Provide the (X, Y) coordinate of the cell's center where the given text is located.  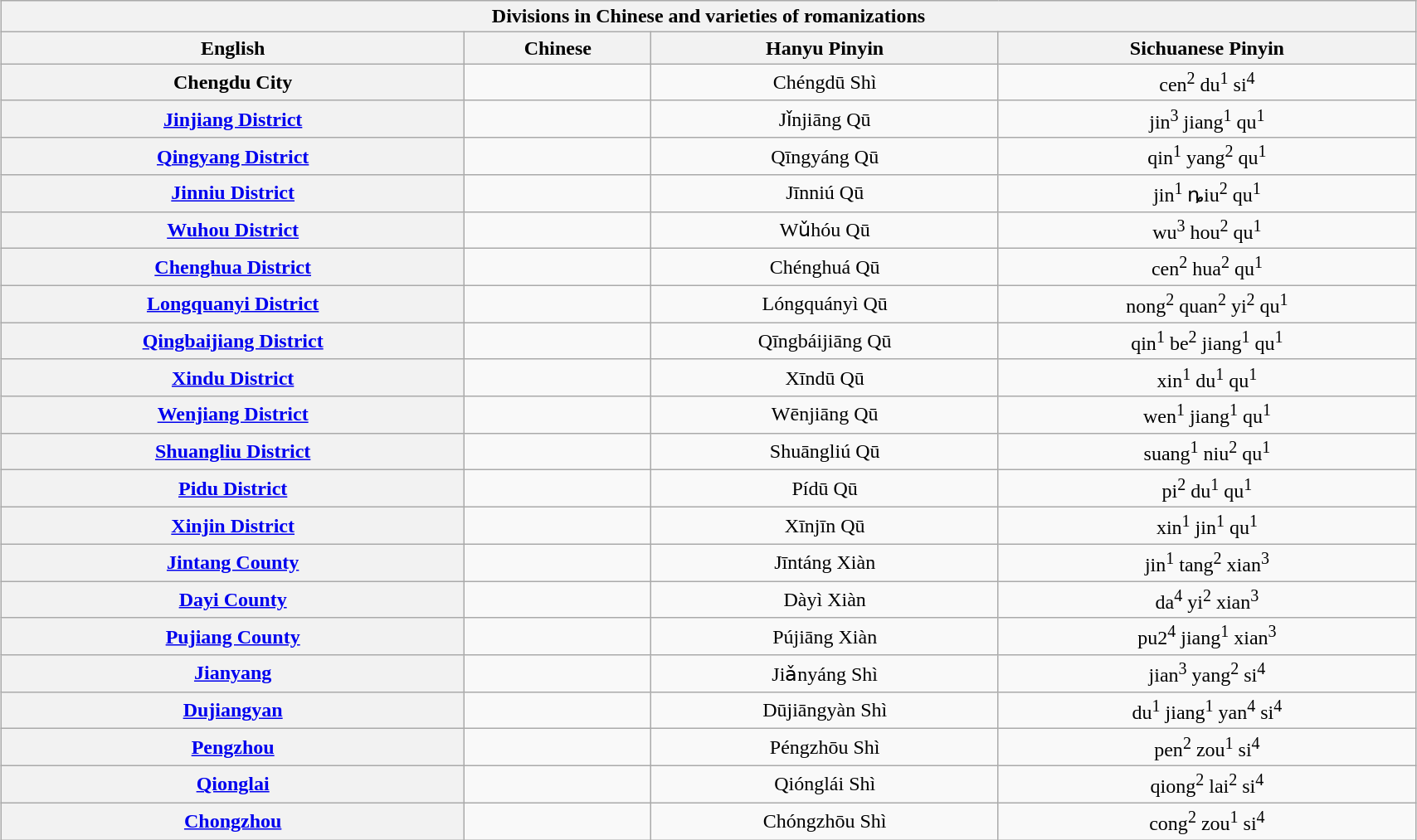
Jǐnjiāng Qū (825, 119)
Lóngquányì Qū (825, 303)
Longquanyi District (233, 303)
Qiónglái Shì (825, 784)
nong2 quan2 yi2 qu1 (1206, 303)
Dayi County (233, 600)
Wuhou District (233, 231)
Pidu District (233, 489)
Qingbaijiang District (233, 342)
pen2 zou1 si4 (1206, 748)
Chéngdū Shì (825, 83)
Qīngbáijiāng Qū (825, 342)
Sichuanese Pinyin (1206, 48)
Chinese (558, 48)
jin1 tang2 xian3 (1206, 562)
Jianyang (233, 673)
Xindu District (233, 378)
English (233, 48)
qiong2 lai2 si4 (1206, 784)
cen2 du1 si4 (1206, 83)
xin1 du1 qu1 (1206, 378)
Qingyang District (233, 156)
Xīnjīn Qū (825, 526)
da4 yi2 xian3 (1206, 600)
xin1 jin1 qu1 (1206, 526)
Hanyu Pinyin (825, 48)
Jinniu District (233, 194)
Pengzhou (233, 748)
Jinjiang District (233, 119)
qin1 yang2 qu1 (1206, 156)
Wǔhóu Qū (825, 231)
Dūjiāngyàn Shì (825, 710)
qin1 be2 jiang1 qu1 (1206, 342)
Jīntáng Xiàn (825, 562)
wen1 jiang1 qu1 (1206, 415)
Jiǎnyáng Shì (825, 673)
Xinjin District (233, 526)
Wenjiang District (233, 415)
Chenghua District (233, 267)
suang1 niu2 qu1 (1206, 451)
jin3 jiang1 qu1 (1206, 119)
cong2 zou1 si4 (1206, 821)
Xīndū Qū (825, 378)
du1 jiang1 yan4 si4 (1206, 710)
Pujiang County (233, 637)
wu3 hou2 qu1 (1206, 231)
Qīngyáng Qū (825, 156)
Wēnjiāng Qū (825, 415)
Shuangliu District (233, 451)
Chóngzhōu Shì (825, 821)
Shuāngliú Qū (825, 451)
Jīnniú Qū (825, 194)
Péngzhōu Shì (825, 748)
cen2 hua2 qu1 (1206, 267)
Pújiāng Xiàn (825, 637)
Dujiangyan (233, 710)
Chongzhou (233, 821)
Dàyì Xiàn (825, 600)
Chengdu City (233, 83)
Jintang County (233, 562)
Qionglai (233, 784)
pu24 jiang1 xian3 (1206, 637)
jin1 ȵiu2 qu1 (1206, 194)
Pídū Qū (825, 489)
Chénghuá Qū (825, 267)
Divisions in Chinese and varieties of romanizations (708, 17)
jian3 yang2 si4 (1206, 673)
pi2 du1 qu1 (1206, 489)
